Search for the cell housing the specified text and yield its [x, y] center coordinate. 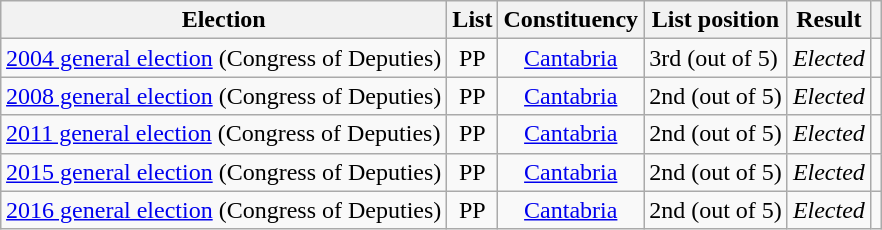
2004 general election (Congress of Deputies) [224, 58]
Election [224, 20]
List [472, 20]
2015 general election (Congress of Deputies) [224, 172]
Constituency [571, 20]
3rd (out of 5) [716, 58]
2008 general election (Congress of Deputies) [224, 96]
2016 general election (Congress of Deputies) [224, 210]
2011 general election (Congress of Deputies) [224, 134]
List position [716, 20]
Result [828, 20]
